Scan for the cell matching the given text and deliver its (X, Y) coordinate at center. 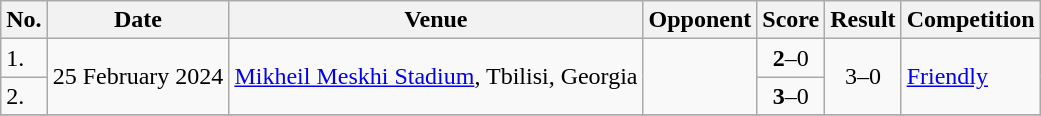
Friendly (970, 77)
Opponent (700, 20)
Date (138, 20)
Venue (436, 20)
Competition (970, 20)
Result (863, 20)
Mikheil Meskhi Stadium, Tbilisi, Georgia (436, 77)
No. (24, 20)
Score (791, 20)
1. (24, 58)
2. (24, 96)
25 February 2024 (138, 77)
2–0 (791, 58)
